Find where the given text appears and provide that cell's center as [X, Y] coordinate. 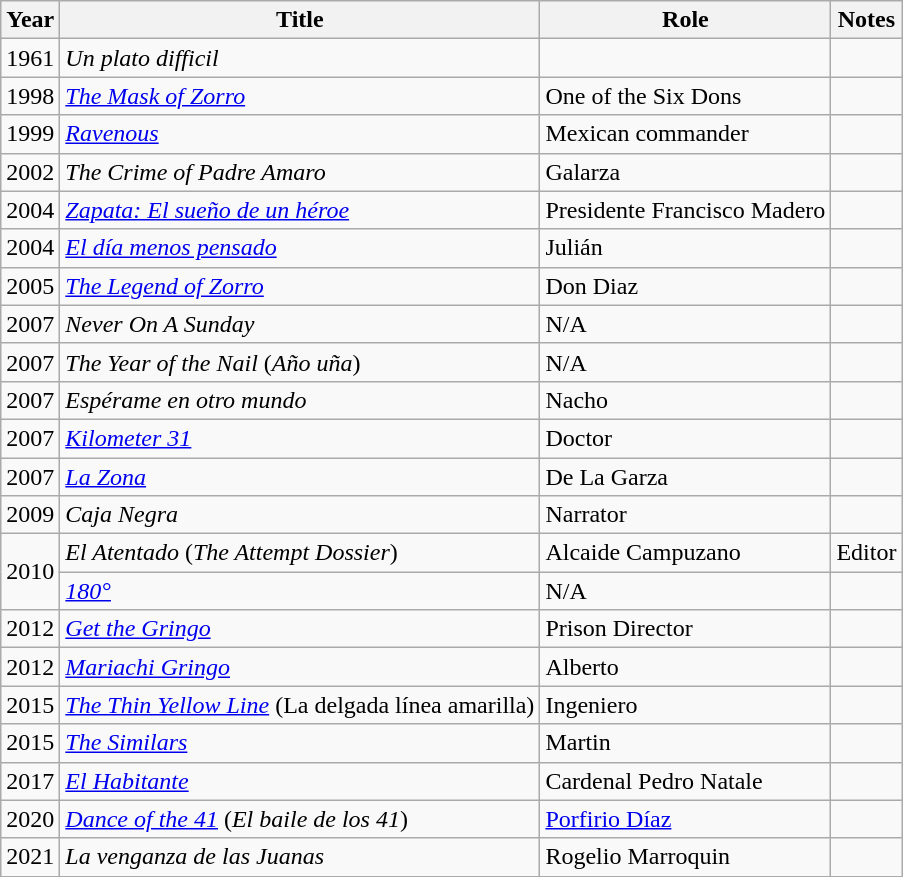
The Mask of Zorro [300, 96]
2009 [30, 515]
2005 [30, 286]
Un plato difficil [300, 58]
La venganza de las Juanas [300, 857]
Doctor [686, 438]
Porfirio Díaz [686, 819]
El Atentado (The Attempt Dossier) [300, 553]
Cardenal Pedro Natale [686, 781]
The Crime of Padre Amaro [300, 172]
Alcaide Campuzano [686, 553]
The Legend of Zorro [300, 286]
Year [30, 20]
One of the Six Dons [686, 96]
2021 [30, 857]
La Zona [300, 477]
Alberto [686, 667]
Espérame en otro mundo [300, 400]
Role [686, 20]
The Thin Yellow Line (La delgada línea amarilla) [300, 705]
1999 [30, 134]
Mariachi Gringo [300, 667]
Rogelio Marroquin [686, 857]
Dance of the 41 (El baile de los 41) [300, 819]
2020 [30, 819]
Notes [866, 20]
Caja Negra [300, 515]
Presidente Francisco Madero [686, 210]
Ingeniero [686, 705]
Martin [686, 743]
Editor [866, 553]
De La Garza [686, 477]
The Similars [300, 743]
El Habitante [300, 781]
180° [300, 591]
Galarza [686, 172]
Don Diaz [686, 286]
Kilometer 31 [300, 438]
Title [300, 20]
Never On A Sunday [300, 324]
2002 [30, 172]
El día menos pensado [300, 248]
2010 [30, 572]
Ravenous [300, 134]
Get the Gringo [300, 629]
1998 [30, 96]
Prison Director [686, 629]
Mexican commander [686, 134]
Narrator [686, 515]
Zapata: El sueño de un héroe [300, 210]
2017 [30, 781]
Julián [686, 248]
1961 [30, 58]
The Year of the Nail (Año uña) [300, 362]
Nacho [686, 400]
